Identify which cell holds the provided text, then report its (x, y) central coordinate. 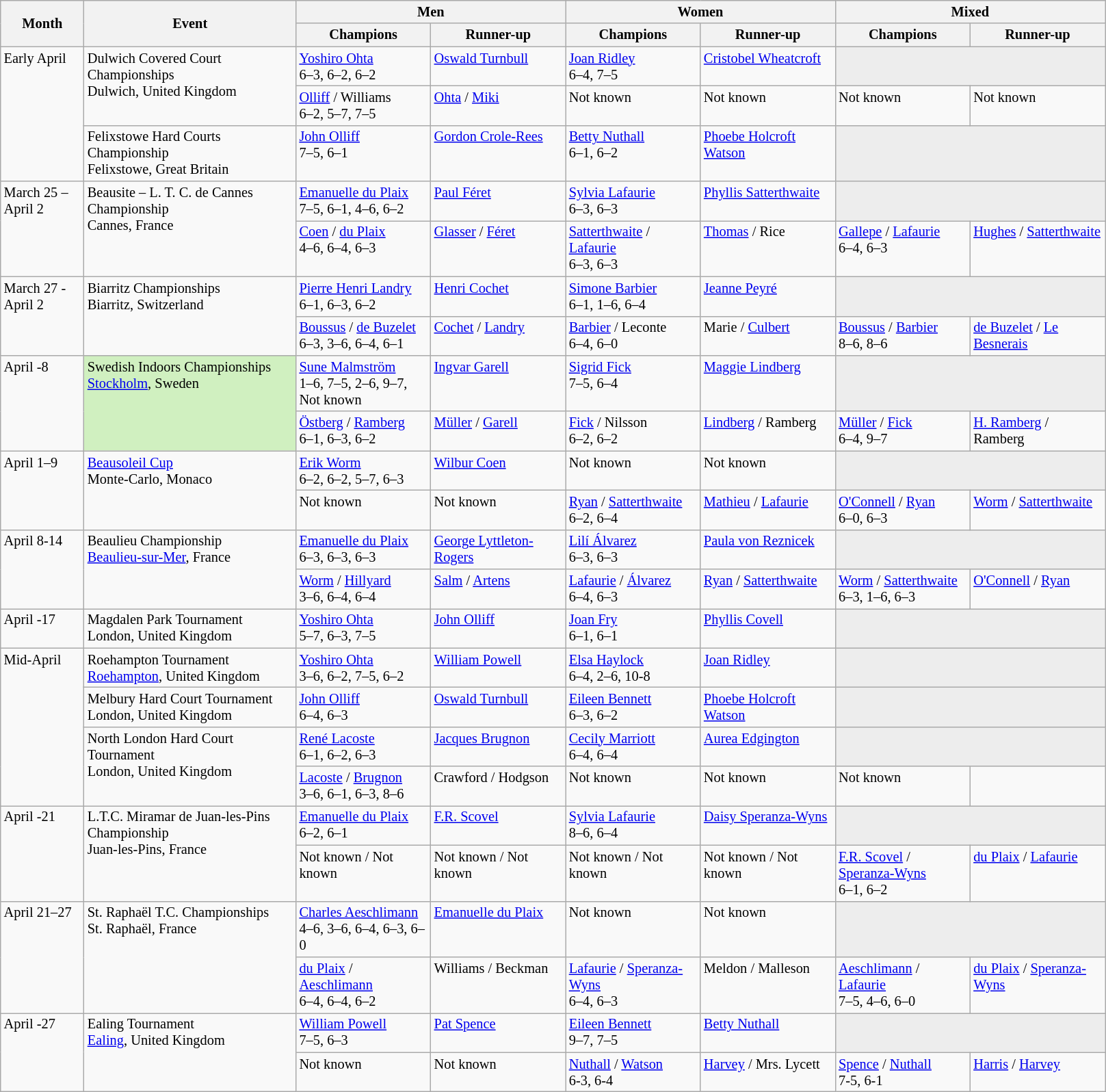
Sune Malmström1–6, 7–5, 2–6, 9–7, Not known (364, 383)
Daisy Speranza-Wyns (767, 825)
Early April (42, 114)
Ryan / Satterthwaite6–2, 6–4 (633, 510)
Jacques Brugnon (498, 746)
North London Hard Court Tournament London, United Kingdom (190, 766)
Betty Nuthall6–1, 6–2 (633, 153)
F.R. Scovel (498, 825)
Nuthall / Watson 6-3, 6-4 (633, 1072)
Beausoleil Cup Monte-Carlo, Monaco (190, 490)
Biarritz Championships Biarritz, Switzerland (190, 316)
Eileen Bennett6–3, 6–2 (633, 707)
Joan Ridley6–4, 7–5 (633, 66)
Elsa Haylock6–4, 2–6, 10-8 (633, 668)
Eileen Bennett9–7, 7–5 (633, 1032)
Gordon Crole-Rees (498, 153)
Dulwich Covered Court Championships Dulwich, United Kingdom (190, 86)
Harris / Harvey (1037, 1072)
L.T.C. Miramar de Juan-les-Pins Championship Juan-les-Pins, France (190, 853)
Yoshiro Ohta6–3, 6–2, 6–2 (364, 66)
O'Connell / Ryan6–0, 6–3 (903, 510)
Crawford / Hodgson (498, 786)
Müller / Garell (498, 431)
Cecily Marriott6–4, 6–4 (633, 746)
F.R. Scovel / Speranza-Wyns6–1, 6–2 (903, 873)
Felixstowe Hard Courts Championship Felixstowe, Great Britain (190, 153)
O'Connell / Ryan (1037, 589)
Ealing Tournament Ealing, United Kingdom (190, 1052)
Spence / Nuthall7-5, 6-1 (903, 1072)
Worm / Satterthwaite6–3, 1–6, 6–3 (903, 589)
Paul Féret (498, 201)
Cristobel Wheatcroft (767, 66)
Men (431, 12)
Sylvia Lafaurie6–3, 6–3 (633, 201)
Month (42, 23)
Erik Worm6–2, 6–2, 5–7, 6–3 (364, 471)
Hughes / Satterthwaite (1037, 248)
Joan Ridley (767, 668)
Yoshiro Ohta3–6, 6–2, 7–5, 6–2 (364, 668)
Worm / Hillyard3–6, 6–4, 6–4 (364, 589)
Lafaurie / Álvarez6–4, 6–3 (633, 589)
April -27 (42, 1052)
Mixed (970, 12)
Salm / Artens (498, 589)
St. Raphaël T.C. Championships St. Raphaël, France (190, 957)
April 8-14 (42, 569)
Emanuelle du Plaix7–5, 6–1, 4–6, 6–2 (364, 201)
Gallepe / Lafaurie6–4, 6–3 (903, 248)
Müller / Fick6–4, 9–7 (903, 431)
Williams / Beckman (498, 985)
March 27 -April 2 (42, 316)
April -8 (42, 402)
Magdalen Park Tournament London, United Kingdom (190, 628)
Ohta / Miki (498, 105)
du Plaix / Speranza-Wyns (1037, 985)
Emanuelle du Plaix6–3, 6–3, 6–3 (364, 549)
Meldon / Malleson (767, 985)
Mathieu / Lafaurie (767, 510)
April -21 (42, 853)
Sylvia Lafaurie8–6, 6–4 (633, 825)
April 1–9 (42, 490)
Wilbur Coen (498, 471)
Cochet / Landry (498, 336)
Lafaurie / Speranza-Wyns6–4, 6–3 (633, 985)
Maggie Lindberg (767, 383)
Roehampton Tournament Roehampton, United Kingdom (190, 668)
Thomas / Rice (767, 248)
Lilí Álvarez6–3, 6–3 (633, 549)
Joan Fry6–1, 6–1 (633, 628)
H. Ramberg / Ramberg (1037, 431)
du Plaix / Aeschlimann6–4, 6–4, 6–2 (364, 985)
Yoshiro Ohta5–7, 6–3, 7–5 (364, 628)
Barbier / Leconte 6–4, 6–0 (633, 336)
John Olliff (498, 628)
Charles Aeschlimann4–6, 3–6, 6–4, 6–3, 6–0 (364, 929)
Phyllis Satterthwaite (767, 201)
Olliff / Williams6–2, 5–7, 7–5 (364, 105)
Harvey / Mrs. Lycett (767, 1072)
Worm / Satterthwaite (1037, 510)
April -17 (42, 628)
Paula von Reznicek (767, 549)
de Buzelet / Le Besnerais (1037, 336)
Beausite – L. T. C. de Cannes Championship Cannes, France (190, 229)
Betty Nuthall (767, 1032)
April 21–27 (42, 957)
William Powell (498, 668)
Ryan / Satterthwaite (767, 589)
Coen / du Plaix4–6, 6–4, 6–3 (364, 248)
Pat Spence (498, 1032)
Simone Barbier6–1, 1–6, 6–4 (633, 296)
March 25 – April 2 (42, 229)
Women (700, 12)
Emanuelle du Plaix (498, 929)
Sigrid Fick7–5, 6–4 (633, 383)
Satterthwaite / Lafaurie6–3, 6–3 (633, 248)
Swedish Indoors ChampionshipsStockholm, Sweden (190, 402)
Marie / Culbert (767, 336)
Lindberg / Ramberg (767, 431)
Fick / Nilsson6–2, 6–2 (633, 431)
George Lyttleton-Rogers (498, 549)
Boussus / Barbier8–6, 8–6 (903, 336)
Henri Cochet (498, 296)
Glasser / Féret (498, 248)
Emanuelle du Plaix6–2, 6–1 (364, 825)
John Olliff7–5, 6–1 (364, 153)
Lacoste / Brugnon3–6, 6–1, 6–3, 8–6 (364, 786)
du Plaix / Lafaurie (1037, 873)
Jeanne Peyré (767, 296)
Mid-April (42, 727)
John Olliff6–4, 6–3 (364, 707)
Event (190, 23)
Aeschlimann / Lafaurie7–5, 4–6, 6–0 (903, 985)
Östberg / Ramberg6–1, 6–3, 6–2 (364, 431)
Boussus / de Buzelet6–3, 3–6, 6–4, 6–1 (364, 336)
Melbury Hard Court Tournament London, United Kingdom (190, 707)
William Powell7–5, 6–3 (364, 1032)
Beaulieu Championship Beaulieu-sur-Mer, France (190, 569)
Aurea Edgington (767, 746)
Phyllis Covell (767, 628)
Ingvar Garell (498, 383)
René Lacoste6–1, 6–2, 6–3 (364, 746)
Pierre Henri Landry6–1, 6–3, 6–2 (364, 296)
